Identify which cell holds the provided text, then report its [X, Y] central coordinate. 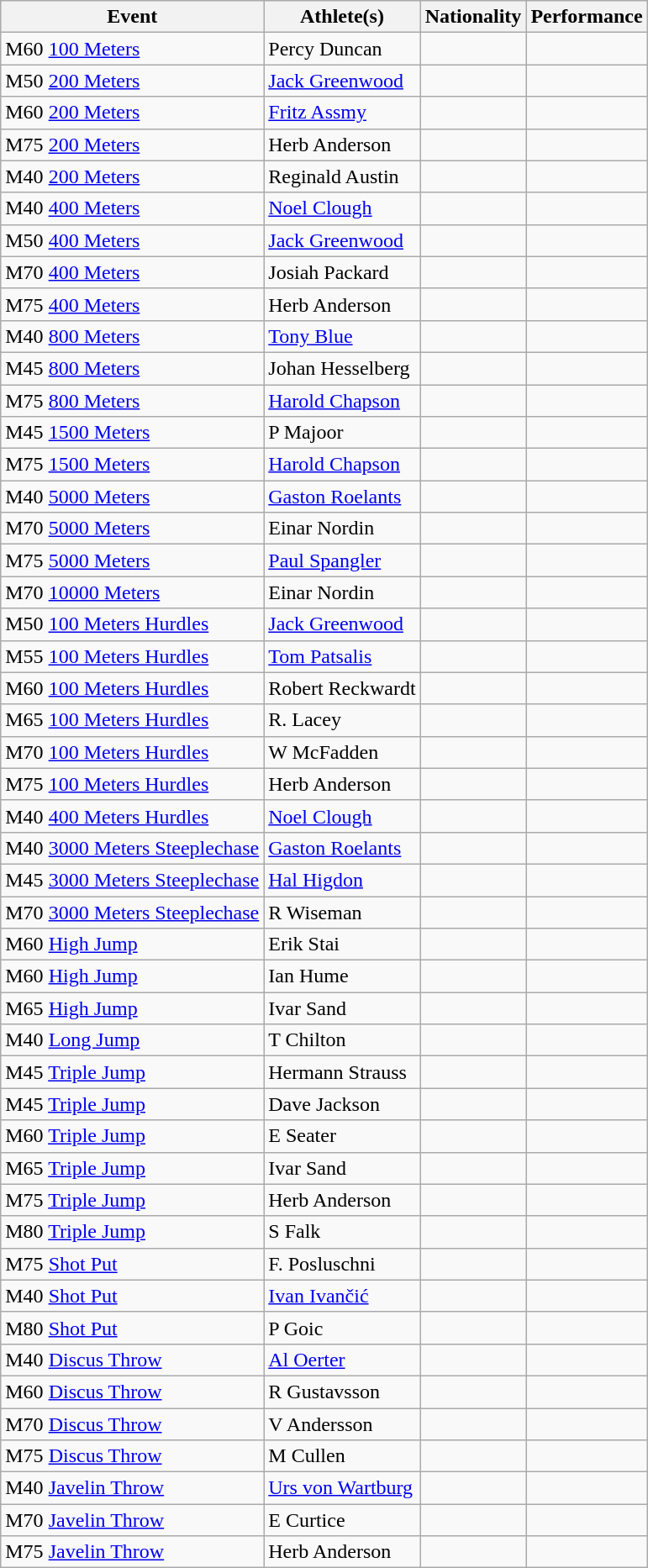
Johan Hesselberg [342, 368]
M75 Triple Jump [133, 1200]
Hermann Strauss [342, 1072]
R Gustavsson [342, 1392]
P Goic [342, 1328]
M40 800 Meters [133, 336]
Erik Stai [342, 944]
W McFadden [342, 752]
R. Lacey [342, 720]
M60 Triple Jump [133, 1136]
M60 100 Meters [133, 49]
Athlete(s) [342, 17]
M75 Discus Throw [133, 1456]
M50 400 Meters [133, 240]
M40 5000 Meters [133, 497]
M80 Triple Jump [133, 1232]
Hal Higdon [342, 880]
M75 1500 Meters [133, 465]
M75 5000 Meters [133, 560]
Urs von Wartburg [342, 1488]
Performance [587, 17]
M45 3000 Meters Steeplechase [133, 880]
M60 100 Meters Hurdles [133, 688]
M60 Discus Throw [133, 1392]
M70 Javelin Throw [133, 1520]
E Curtice [342, 1520]
M50 200 Meters [133, 81]
M65 100 Meters Hurdles [133, 720]
M45 1500 Meters [133, 433]
M40 Long Jump [133, 1040]
M75 400 Meters [133, 304]
M70 Discus Throw [133, 1424]
Ivan Ivančić [342, 1296]
M75 200 Meters [133, 145]
Tony Blue [342, 336]
M50 100 Meters Hurdles [133, 624]
M40 3000 Meters Steeplechase [133, 848]
Event [133, 17]
Nationality [473, 17]
M60 200 Meters [133, 113]
Paul Spangler [342, 560]
Tom Patsalis [342, 656]
Al Oerter [342, 1360]
R Wiseman [342, 912]
S Falk [342, 1232]
M70 400 Meters [133, 272]
M70 5000 Meters [133, 529]
M70 10000 Meters [133, 592]
E Seater [342, 1136]
Robert Reckwardt [342, 688]
Ian Hume [342, 976]
M40 Shot Put [133, 1296]
M40 200 Meters [133, 176]
M40 400 Meters Hurdles [133, 816]
M65 Triple Jump [133, 1168]
M75 Shot Put [133, 1264]
Percy Duncan [342, 49]
M45 800 Meters [133, 368]
Fritz Assmy [342, 113]
M75 100 Meters Hurdles [133, 784]
M75 Javelin Throw [133, 1552]
M80 Shot Put [133, 1328]
M75 800 Meters [133, 401]
T Chilton [342, 1040]
M40 Javelin Throw [133, 1488]
Josiah Packard [342, 272]
F. Posluschni [342, 1264]
M65 High Jump [133, 1008]
M40 Discus Throw [133, 1360]
M Cullen [342, 1456]
M40 400 Meters [133, 208]
M55 100 Meters Hurdles [133, 656]
V Andersson [342, 1424]
Reginald Austin [342, 176]
Dave Jackson [342, 1104]
P Majoor [342, 433]
M70 100 Meters Hurdles [133, 752]
M70 3000 Meters Steeplechase [133, 912]
